Return the (X, Y) coordinate for the center point of the cell that contains the specified text.  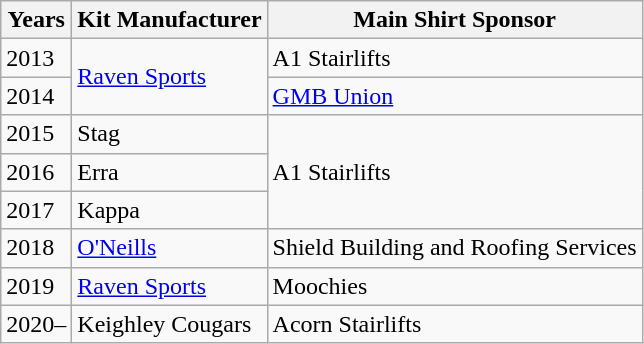
Keighley Cougars (170, 324)
Acorn Stairlifts (454, 324)
2015 (36, 134)
GMB Union (454, 96)
2019 (36, 286)
2018 (36, 248)
2016 (36, 172)
Shield Building and Roofing Services (454, 248)
2013 (36, 58)
2014 (36, 96)
Moochies (454, 286)
Kit Manufacturer (170, 20)
Stag (170, 134)
2020– (36, 324)
Years (36, 20)
Erra (170, 172)
Kappa (170, 210)
O'Neills (170, 248)
Main Shirt Sponsor (454, 20)
2017 (36, 210)
